Return the [X, Y] coordinate for the center point of the cell that contains the specified text.  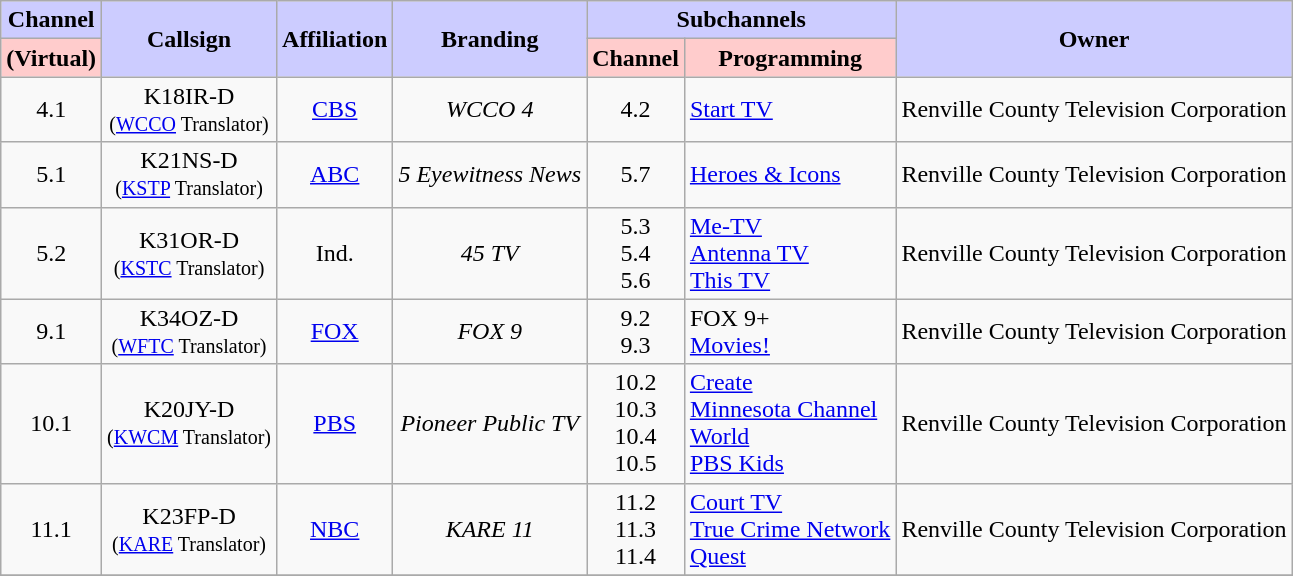
Subchannels [742, 20]
K21NS-D(KSTP Translator) [190, 174]
9.1 [52, 332]
10.1 [52, 424]
11.1 [52, 529]
11.211.311.4 [636, 529]
45 TV [490, 253]
4.1 [52, 110]
Branding [490, 39]
5.7 [636, 174]
FOX 9 [490, 332]
Ind. [335, 253]
K23FP-D(KARE Translator) [190, 529]
Callsign [190, 39]
Programming [790, 58]
ABC [335, 174]
K20JY-D(KWCM Translator) [190, 424]
CreateMinnesota ChannelWorldPBS Kids [790, 424]
NBC [335, 529]
Heroes & Icons [790, 174]
Court TVTrue Crime NetworkQuest [790, 529]
(Virtual) [52, 58]
FOX 9+Movies! [790, 332]
PBS [335, 424]
5 Eyewitness News [490, 174]
WCCO 4 [490, 110]
FOX [335, 332]
Owner [1094, 39]
Affiliation [335, 39]
5.35.45.6 [636, 253]
5.2 [52, 253]
9.29.3 [636, 332]
5.1 [52, 174]
10.210.310.410.5 [636, 424]
K34OZ-D(WFTC Translator) [190, 332]
K18IR-D(WCCO Translator) [190, 110]
KARE 11 [490, 529]
Start TV [790, 110]
CBS [335, 110]
4.2 [636, 110]
Me-TVAntenna TVThis TV [790, 253]
K31OR-D(KSTC Translator) [190, 253]
Pioneer Public TV [490, 424]
